Scan for the cell matching the given text and deliver its (X, Y) coordinate at center. 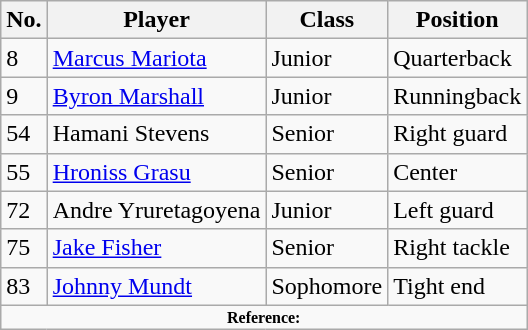
83 (24, 286)
Johnny Mundt (156, 286)
Byron Marshall (156, 96)
Runningback (458, 96)
Player (156, 20)
Hamani Stevens (156, 134)
8 (24, 58)
Position (458, 20)
Tight end (458, 286)
55 (24, 172)
72 (24, 210)
75 (24, 248)
Right guard (458, 134)
Hroniss Grasu (156, 172)
Left guard (458, 210)
54 (24, 134)
Center (458, 172)
Right tackle (458, 248)
Reference: (264, 317)
Jake Fisher (156, 248)
Quarterback (458, 58)
Sophomore (327, 286)
No. (24, 20)
Andre Yruretagoyena (156, 210)
Class (327, 20)
9 (24, 96)
Marcus Mariota (156, 58)
